Scan for the cell matching the given text and deliver its [x, y] coordinate at center. 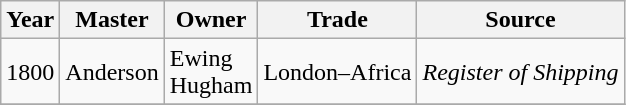
Owner [211, 20]
EwingHugham [211, 72]
Trade [338, 20]
1800 [30, 72]
Anderson [112, 72]
Master [112, 20]
Register of Shipping [520, 72]
Source [520, 20]
London–Africa [338, 72]
Year [30, 20]
